From the cell containing the given text, extract its center point as (x, y) coordinate. 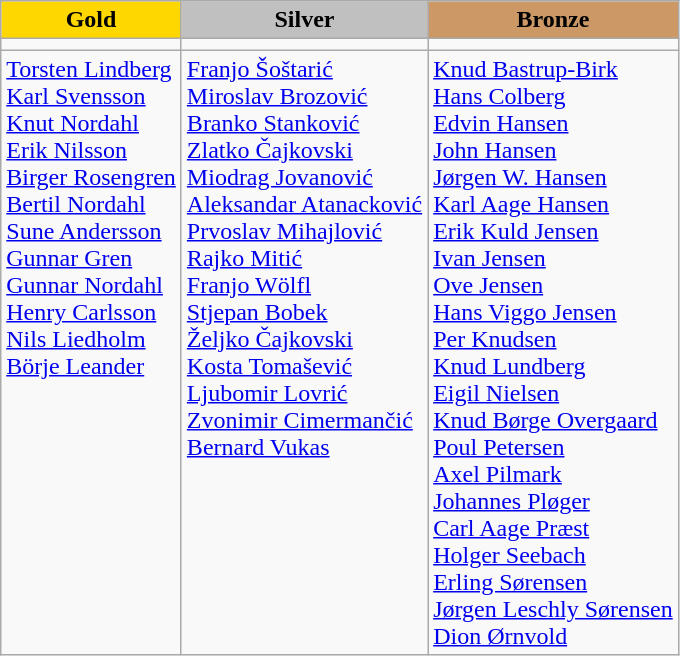
Gold (92, 20)
Silver (304, 20)
Bronze (554, 20)
